For the text-containing cell, return its midpoint in [x, y] coordinate format. 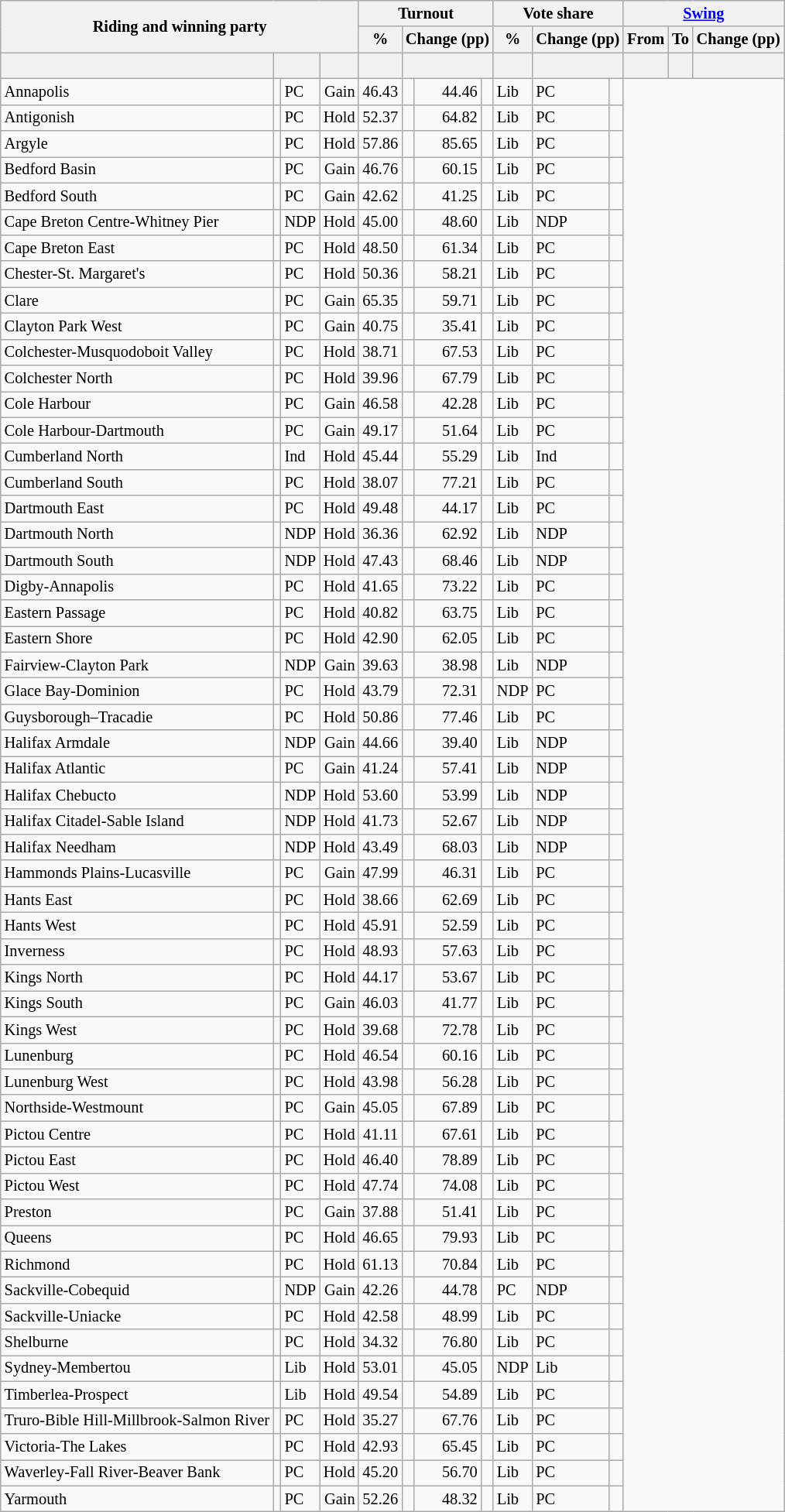
47.99 [380, 873]
67.89 [447, 1108]
Kings South [137, 1003]
To [680, 39]
Glace Bay-Dominion [137, 691]
41.77 [447, 1003]
Antigonish [137, 118]
67.61 [447, 1134]
67.76 [447, 1421]
48.99 [447, 1316]
53.01 [380, 1368]
Halifax Atlantic [137, 769]
43.49 [380, 847]
Preston [137, 1212]
Victoria-The Lakes [137, 1446]
38.07 [380, 482]
34.32 [380, 1342]
Hammonds Plains-Lucasville [137, 873]
43.79 [380, 691]
72.78 [447, 1030]
39.63 [380, 665]
Waverley-Fall River-Beaver Bank [137, 1473]
Cumberland South [137, 482]
46.31 [447, 873]
74.08 [447, 1186]
39.40 [447, 743]
39.96 [380, 379]
Cole Harbour-Dartmouth [137, 430]
Sydney-Membertou [137, 1368]
53.99 [447, 795]
43.98 [380, 1082]
Colchester-Musquodoboit Valley [137, 352]
Bedford South [137, 196]
Hants West [137, 925]
45.00 [380, 222]
Cole Harbour [137, 404]
40.75 [380, 326]
53.60 [380, 795]
Clayton Park West [137, 326]
47.43 [380, 561]
51.41 [447, 1212]
76.80 [447, 1342]
46.58 [380, 404]
49.17 [380, 430]
48.50 [380, 248]
45.91 [380, 925]
From [646, 39]
77.46 [447, 717]
48.32 [447, 1499]
67.79 [447, 379]
35.27 [380, 1421]
Halifax Chebucto [137, 795]
Northside-Westmount [137, 1108]
41.11 [380, 1134]
Colchester North [137, 379]
Vote share [558, 13]
62.92 [447, 534]
Cape Breton East [137, 248]
63.75 [447, 612]
77.21 [447, 482]
Fairview-Clayton Park [137, 665]
35.41 [447, 326]
Dartmouth East [137, 509]
54.89 [447, 1394]
57.41 [447, 769]
46.03 [380, 1003]
72.31 [447, 691]
Dartmouth South [137, 561]
Shelburne [137, 1342]
52.59 [447, 925]
38.71 [380, 352]
Truro-Bible Hill-Millbrook-Salmon River [137, 1421]
Kings West [137, 1030]
65.45 [447, 1446]
Chester-St. Margaret's [137, 274]
51.64 [447, 430]
56.28 [447, 1082]
37.88 [380, 1212]
Cape Breton Centre-Whitney Pier [137, 222]
67.53 [447, 352]
Turnout [426, 13]
73.22 [447, 587]
61.13 [380, 1264]
46.40 [380, 1160]
Richmond [137, 1264]
Pictou Centre [137, 1134]
Clare [137, 300]
Halifax Armdale [137, 743]
Eastern Passage [137, 612]
44.46 [447, 91]
45.20 [380, 1473]
Yarmouth [137, 1499]
59.71 [447, 300]
50.36 [380, 274]
52.26 [380, 1499]
Dartmouth North [137, 534]
Kings North [137, 978]
68.03 [447, 847]
Pictou East [137, 1160]
53.67 [447, 978]
Bedford Basin [137, 170]
Sackville-Uniacke [137, 1316]
57.63 [447, 951]
Pictou West [137, 1186]
62.69 [447, 900]
61.34 [447, 248]
Swing [703, 13]
85.65 [447, 144]
40.82 [380, 612]
41.73 [380, 821]
Halifax Citadel-Sable Island [137, 821]
48.93 [380, 951]
79.93 [447, 1238]
Cumberland North [137, 456]
70.84 [447, 1264]
56.70 [447, 1473]
52.67 [447, 821]
38.66 [380, 900]
42.26 [380, 1291]
Lunenburg West [137, 1082]
60.16 [447, 1056]
Sackville-Cobequid [137, 1291]
60.15 [447, 170]
55.29 [447, 456]
64.82 [447, 118]
49.48 [380, 509]
52.37 [380, 118]
50.86 [380, 717]
46.65 [380, 1238]
65.35 [380, 300]
38.98 [447, 665]
Digby-Annapolis [137, 587]
41.65 [380, 587]
Hants East [137, 900]
Timberlea-Prospect [137, 1394]
Halifax Needham [137, 847]
44.66 [380, 743]
39.68 [380, 1030]
44.78 [447, 1291]
62.05 [447, 639]
48.60 [447, 222]
68.46 [447, 561]
46.54 [380, 1056]
58.21 [447, 274]
Argyle [137, 144]
41.24 [380, 769]
Queens [137, 1238]
41.25 [447, 196]
49.54 [380, 1394]
57.86 [380, 144]
42.93 [380, 1446]
Lunenburg [137, 1056]
Eastern Shore [137, 639]
42.62 [380, 196]
42.90 [380, 639]
47.74 [380, 1186]
42.58 [380, 1316]
Annapolis [137, 91]
42.28 [447, 404]
36.36 [380, 534]
78.89 [447, 1160]
Guysborough–Tracadie [137, 717]
Riding and winning party [180, 26]
Inverness [137, 951]
46.43 [380, 91]
46.76 [380, 170]
45.44 [380, 456]
